Output the (x, y) coordinate of the center of the cell containing the given text.  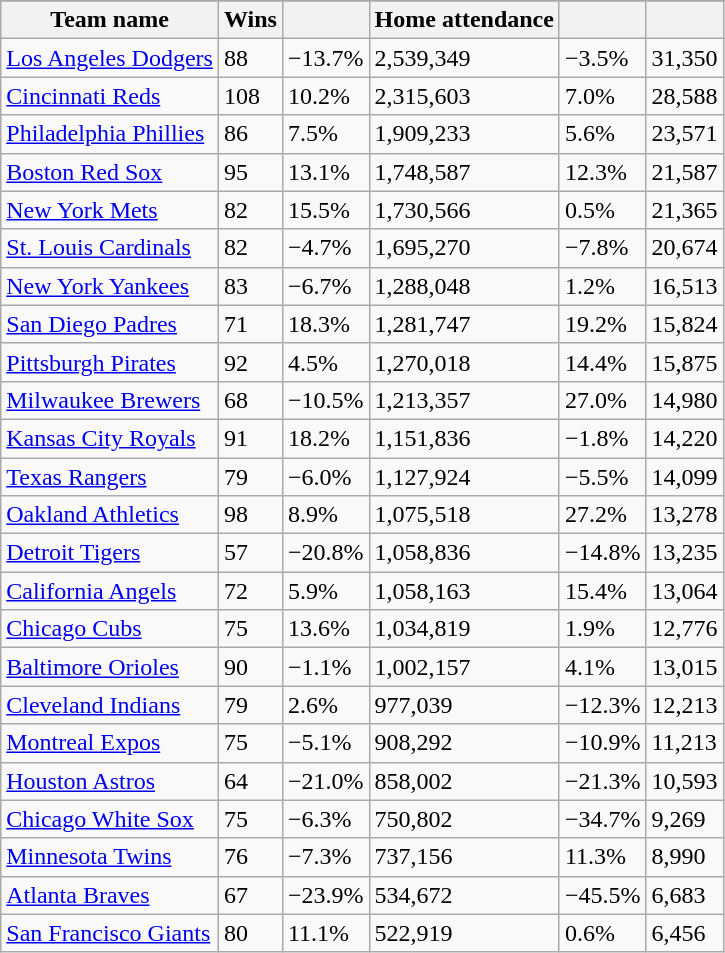
Houston Astros (110, 781)
−21.0% (326, 781)
1,075,518 (464, 515)
12,776 (684, 629)
68 (250, 400)
12.3% (602, 172)
908,292 (464, 743)
16,513 (684, 286)
11,213 (684, 743)
New York Mets (110, 210)
Wins (250, 20)
27.2% (602, 515)
7.5% (326, 134)
1,730,566 (464, 210)
−45.5% (602, 895)
1,058,836 (464, 553)
977,039 (464, 705)
−10.5% (326, 400)
−6.7% (326, 286)
1,695,270 (464, 248)
St. Louis Cardinals (110, 248)
San Diego Padres (110, 324)
76 (250, 857)
−4.7% (326, 248)
91 (250, 438)
Boston Red Sox (110, 172)
1,909,233 (464, 134)
−7.8% (602, 248)
13,015 (684, 667)
72 (250, 591)
−12.3% (602, 705)
86 (250, 134)
1,288,048 (464, 286)
4.5% (326, 362)
Philadelphia Phillies (110, 134)
23,571 (684, 134)
750,802 (464, 819)
5.6% (602, 134)
4.1% (602, 667)
88 (250, 58)
Cincinnati Reds (110, 96)
Kansas City Royals (110, 438)
57 (250, 553)
−10.9% (602, 743)
13.1% (326, 172)
90 (250, 667)
5.9% (326, 591)
1.9% (602, 629)
1,213,357 (464, 400)
−5.1% (326, 743)
Baltimore Orioles (110, 667)
1,127,924 (464, 477)
28,588 (684, 96)
10,593 (684, 781)
New York Yankees (110, 286)
13,235 (684, 553)
18.2% (326, 438)
12,213 (684, 705)
7.0% (602, 96)
−21.3% (602, 781)
95 (250, 172)
6,683 (684, 895)
Chicago White Sox (110, 819)
Cleveland Indians (110, 705)
0.5% (602, 210)
Home attendance (464, 20)
98 (250, 515)
11.3% (602, 857)
522,919 (464, 933)
8.9% (326, 515)
Montreal Expos (110, 743)
83 (250, 286)
−23.9% (326, 895)
67 (250, 895)
108 (250, 96)
Texas Rangers (110, 477)
80 (250, 933)
Chicago Cubs (110, 629)
14.4% (602, 362)
−14.8% (602, 553)
15.5% (326, 210)
11.1% (326, 933)
San Francisco Giants (110, 933)
Oakland Athletics (110, 515)
21,365 (684, 210)
−5.5% (602, 477)
1,058,163 (464, 591)
92 (250, 362)
15,875 (684, 362)
31,350 (684, 58)
−6.0% (326, 477)
858,002 (464, 781)
13.6% (326, 629)
−20.8% (326, 553)
2,539,349 (464, 58)
−3.5% (602, 58)
15.4% (602, 591)
6,456 (684, 933)
10.2% (326, 96)
2.6% (326, 705)
0.6% (602, 933)
2,315,603 (464, 96)
9,269 (684, 819)
1,034,819 (464, 629)
534,672 (464, 895)
27.0% (602, 400)
1.2% (602, 286)
1,281,747 (464, 324)
71 (250, 324)
20,674 (684, 248)
−34.7% (602, 819)
1,748,587 (464, 172)
Atlanta Braves (110, 895)
14,980 (684, 400)
64 (250, 781)
California Angels (110, 591)
8,990 (684, 857)
−6.3% (326, 819)
Pittsburgh Pirates (110, 362)
Milwaukee Brewers (110, 400)
1,002,157 (464, 667)
−1.1% (326, 667)
1,270,018 (464, 362)
Detroit Tigers (110, 553)
14,220 (684, 438)
−1.8% (602, 438)
737,156 (464, 857)
19.2% (602, 324)
14,099 (684, 477)
−7.3% (326, 857)
13,064 (684, 591)
13,278 (684, 515)
Minnesota Twins (110, 857)
1,151,836 (464, 438)
Los Angeles Dodgers (110, 58)
Team name (110, 20)
18.3% (326, 324)
21,587 (684, 172)
−13.7% (326, 58)
15,824 (684, 324)
